Output the (X, Y) coordinate of the center of the cell containing the given text.  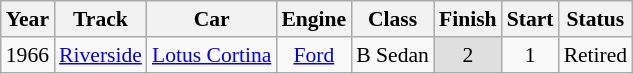
Year (28, 19)
Status (596, 19)
Car (212, 19)
1 (530, 55)
Lotus Cortina (212, 55)
Engine (314, 19)
Riverside (100, 55)
B Sedan (392, 55)
2 (468, 55)
Finish (468, 19)
Ford (314, 55)
1966 (28, 55)
Retired (596, 55)
Track (100, 19)
Class (392, 19)
Start (530, 19)
